Scan for the cell matching the given text and deliver its [x, y] coordinate at center. 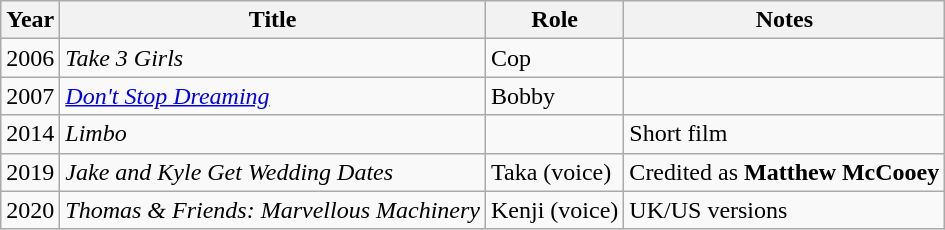
UK/US versions [784, 210]
2014 [30, 134]
2020 [30, 210]
Jake and Kyle Get Wedding Dates [273, 172]
Limbo [273, 134]
Kenji (voice) [554, 210]
Role [554, 20]
Thomas & Friends: Marvellous Machinery [273, 210]
Cop [554, 58]
Taka (voice) [554, 172]
Notes [784, 20]
Year [30, 20]
2007 [30, 96]
Short film [784, 134]
2019 [30, 172]
Take 3 Girls [273, 58]
Bobby [554, 96]
Credited as Matthew McCooey [784, 172]
2006 [30, 58]
Title [273, 20]
Don't Stop Dreaming [273, 96]
